Locate the cell with the specified text and output its [x, y] center coordinate. 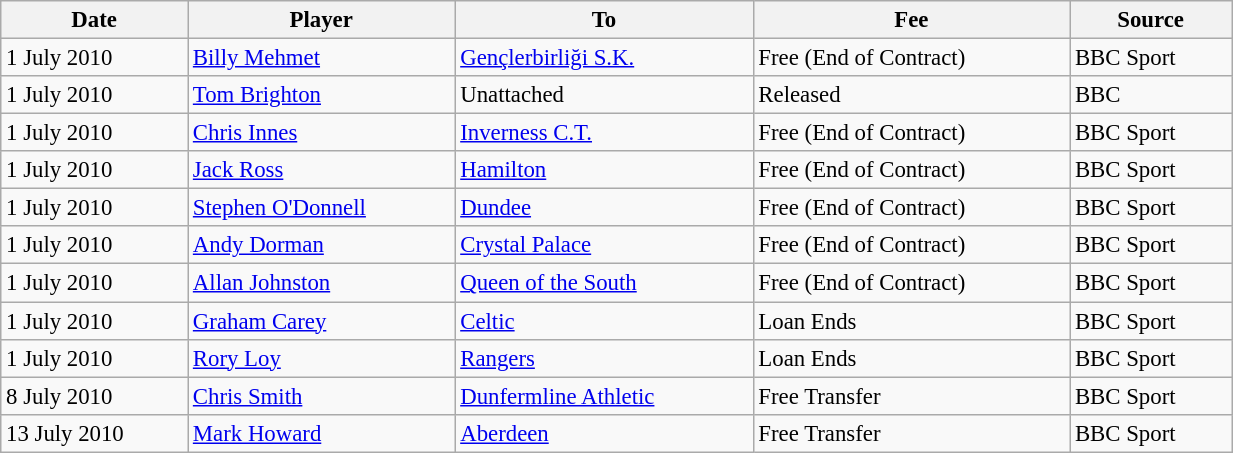
BBC [1151, 95]
Unattached [604, 95]
Source [1151, 20]
Tom Brighton [322, 95]
Inverness C.T. [604, 133]
Released [912, 95]
To [604, 20]
Rangers [604, 358]
Graham Carey [322, 321]
Mark Howard [322, 433]
Hamilton [604, 170]
Chris Smith [322, 396]
Chris Innes [322, 133]
Jack Ross [322, 170]
8 July 2010 [94, 396]
Andy Dorman [322, 245]
Gençlerbirliği S.K. [604, 58]
Aberdeen [604, 433]
13 July 2010 [94, 433]
Crystal Palace [604, 245]
Date [94, 20]
Queen of the South [604, 283]
Allan Johnston [322, 283]
Fee [912, 20]
Stephen O'Donnell [322, 208]
Dundee [604, 208]
Billy Mehmet [322, 58]
Player [322, 20]
Rory Loy [322, 358]
Celtic [604, 321]
Dunfermline Athletic [604, 396]
